For the text-containing cell, return its midpoint in (X, Y) coordinate format. 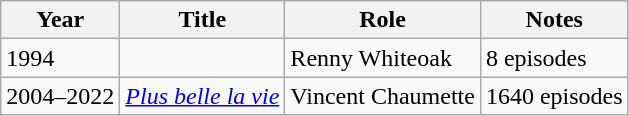
Plus belle la vie (202, 96)
Vincent Chaumette (383, 96)
1640 episodes (554, 96)
2004–2022 (60, 96)
Notes (554, 20)
Role (383, 20)
Title (202, 20)
Renny Whiteoak (383, 58)
1994 (60, 58)
Year (60, 20)
8 episodes (554, 58)
